Search for the cell housing the specified text and yield its [x, y] center coordinate. 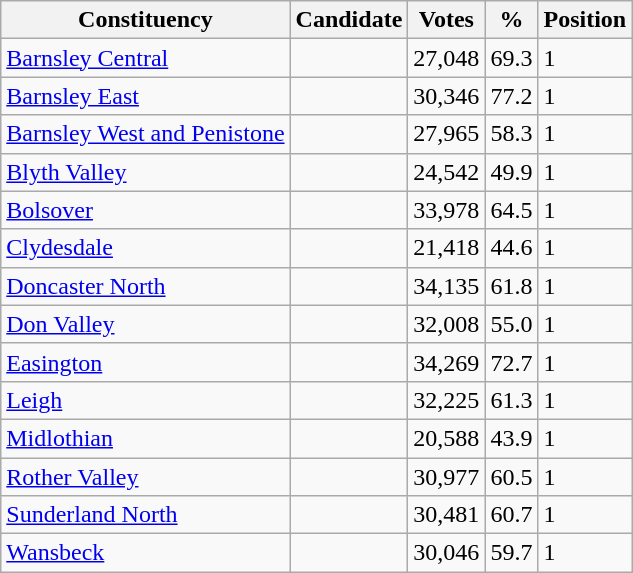
Rother Valley [146, 477]
30,346 [446, 96]
60.5 [512, 477]
32,008 [446, 324]
Leigh [146, 400]
60.7 [512, 515]
Votes [446, 20]
33,978 [446, 210]
43.9 [512, 438]
61.8 [512, 286]
% [512, 20]
30,977 [446, 477]
61.3 [512, 400]
49.9 [512, 172]
Easington [146, 362]
34,269 [446, 362]
32,225 [446, 400]
Doncaster North [146, 286]
Barnsley West and Penistone [146, 134]
Barnsley Central [146, 58]
21,418 [446, 248]
58.3 [512, 134]
55.0 [512, 324]
69.3 [512, 58]
Position [585, 20]
Constituency [146, 20]
20,588 [446, 438]
59.7 [512, 553]
72.7 [512, 362]
Bolsover [146, 210]
Barnsley East [146, 96]
Sunderland North [146, 515]
64.5 [512, 210]
77.2 [512, 96]
30,046 [446, 553]
27,965 [446, 134]
27,048 [446, 58]
30,481 [446, 515]
24,542 [446, 172]
44.6 [512, 248]
Wansbeck [146, 553]
Midlothian [146, 438]
Don Valley [146, 324]
Clydesdale [146, 248]
Blyth Valley [146, 172]
Candidate [349, 20]
34,135 [446, 286]
